Determine the [X, Y] coordinate at the center of the cell enclosing the given text.  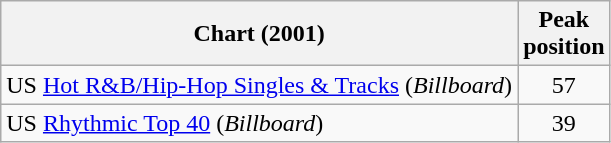
Chart (2001) [260, 34]
57 [564, 85]
Peakposition [564, 34]
39 [564, 123]
US Rhythmic Top 40 (Billboard) [260, 123]
US Hot R&B/Hip-Hop Singles & Tracks (Billboard) [260, 85]
